For the text-containing cell, return its midpoint in [X, Y] coordinate format. 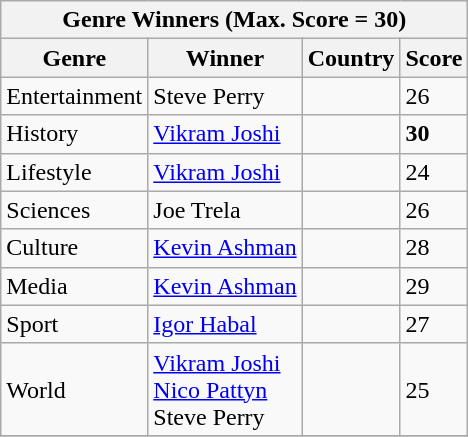
24 [434, 172]
Sciences [74, 210]
Country [351, 58]
Entertainment [74, 96]
World [74, 389]
History [74, 134]
Culture [74, 248]
Joe Trela [225, 210]
Vikram Joshi Nico Pattyn Steve Perry [225, 389]
Genre [74, 58]
25 [434, 389]
Steve Perry [225, 96]
28 [434, 248]
Lifestyle [74, 172]
Winner [225, 58]
Sport [74, 324]
30 [434, 134]
Igor Habal [225, 324]
29 [434, 286]
Score [434, 58]
Genre Winners (Max. Score = 30) [234, 20]
27 [434, 324]
Media [74, 286]
